Pinpoint the cell where the given text exists, returning its [X, Y] midpoint coordinate. 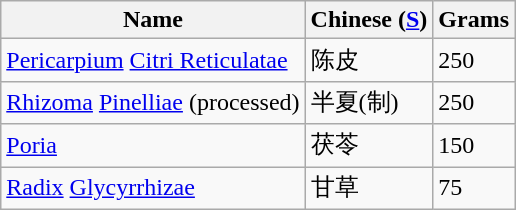
Chinese (S) [369, 20]
陈皮 [369, 60]
Name [153, 20]
Radix Glycyrrhizae [153, 188]
75 [474, 188]
Pericarpium Citri Reticulatae [153, 60]
Rhizoma Pinelliae (processed) [153, 102]
Poria [153, 146]
甘草 [369, 188]
半夏(制) [369, 102]
茯苓 [369, 146]
Grams [474, 20]
150 [474, 146]
